Provide the [X, Y] coordinate of the cell's center where the given text is located.  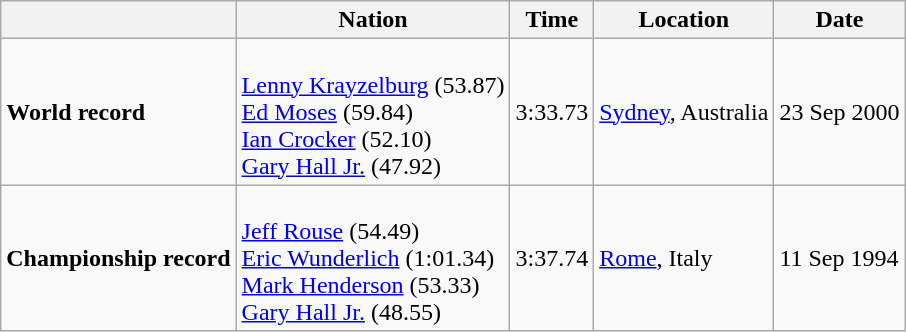
11 Sep 1994 [840, 258]
World record [118, 112]
Time [552, 20]
Jeff Rouse (54.49)Eric Wunderlich (1:01.34)Mark Henderson (53.33)Gary Hall Jr. (48.55) [373, 258]
Sydney, Australia [684, 112]
23 Sep 2000 [840, 112]
Location [684, 20]
3:37.74 [552, 258]
Rome, Italy [684, 258]
Championship record [118, 258]
Lenny Krayzelburg (53.87)Ed Moses (59.84)Ian Crocker (52.10)Gary Hall Jr. (47.92) [373, 112]
Nation [373, 20]
3:33.73 [552, 112]
Date [840, 20]
